Extract the (X, Y) coordinate from the center of the cell holding the provided text.  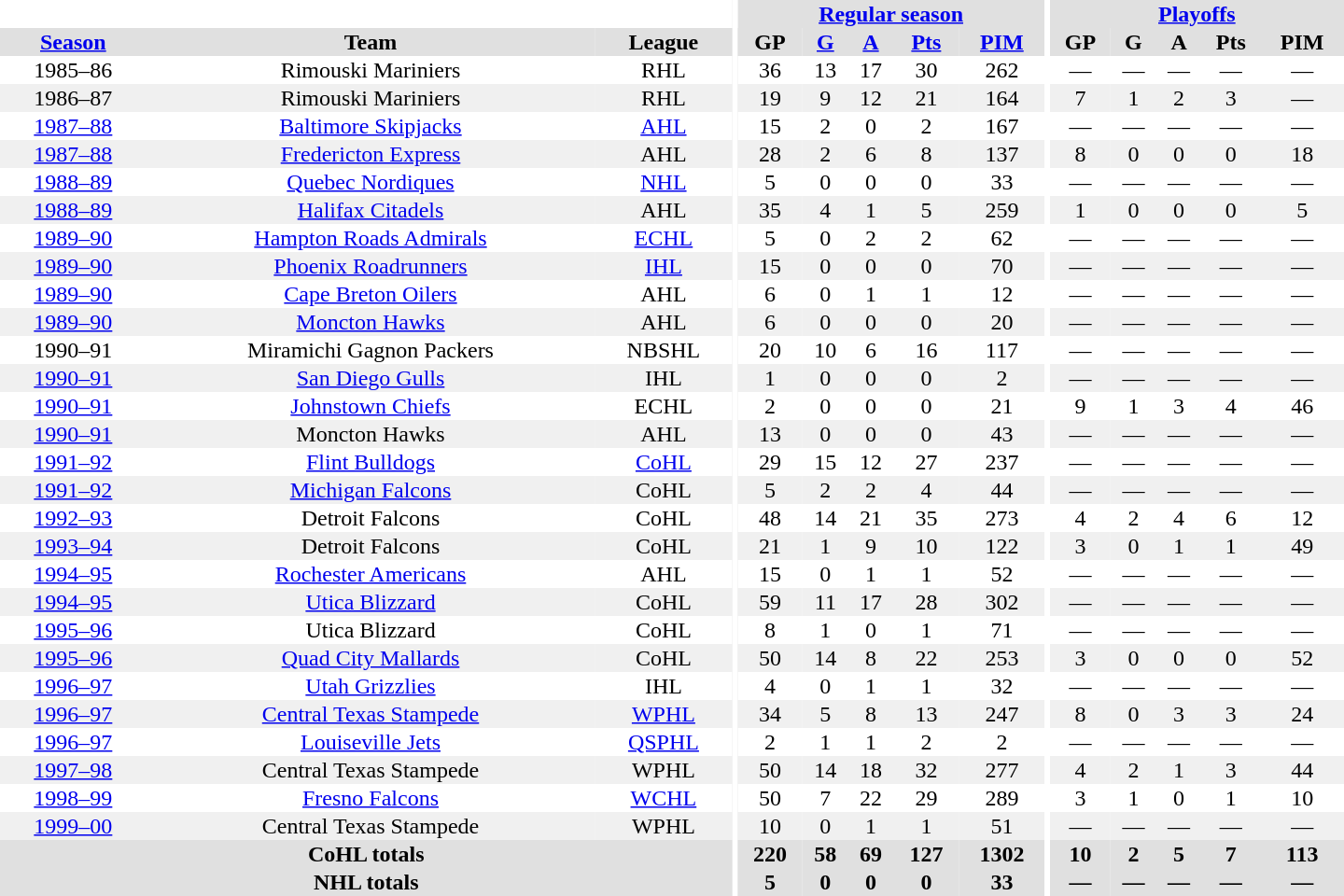
27 (926, 462)
Phoenix Roadrunners (371, 266)
220 (770, 854)
Miramichi Gagnon Packers (371, 350)
NBSHL (663, 350)
69 (872, 854)
46 (1302, 406)
1999–00 (73, 826)
30 (926, 70)
48 (770, 518)
137 (1002, 154)
16 (926, 350)
1997–98 (73, 770)
49 (1302, 546)
259 (1002, 210)
237 (1002, 462)
34 (770, 714)
273 (1002, 518)
58 (825, 854)
62 (1002, 238)
League (663, 42)
247 (1002, 714)
71 (1002, 630)
NHL totals (366, 882)
Baltimore Skipjacks (371, 126)
Louiseville Jets (371, 742)
11 (825, 602)
1993–94 (73, 546)
113 (1302, 854)
Johnstown Chiefs (371, 406)
Michigan Falcons (371, 490)
167 (1002, 126)
122 (1002, 546)
San Diego Gulls (371, 378)
127 (926, 854)
WCHL (663, 798)
Team (371, 42)
164 (1002, 98)
Halifax Citadels (371, 210)
1998–99 (73, 798)
QSPHL (663, 742)
NHL (663, 182)
1986–87 (73, 98)
19 (770, 98)
51 (1002, 826)
Playoffs (1197, 14)
302 (1002, 602)
Fresno Falcons (371, 798)
117 (1002, 350)
Quad City Mallards (371, 658)
Flint Bulldogs (371, 462)
277 (1002, 770)
59 (770, 602)
Fredericton Express (371, 154)
253 (1002, 658)
262 (1002, 70)
Regular season (890, 14)
Hampton Roads Admirals (371, 238)
36 (770, 70)
1985–86 (73, 70)
CoHL totals (366, 854)
Rochester Americans (371, 574)
70 (1002, 266)
Cape Breton Oilers (371, 294)
43 (1002, 434)
1992–93 (73, 518)
24 (1302, 714)
Utah Grizzlies (371, 686)
1302 (1002, 854)
289 (1002, 798)
Quebec Nordiques (371, 182)
Season (73, 42)
